Pinpoint the cell where the given text exists, returning its [x, y] midpoint coordinate. 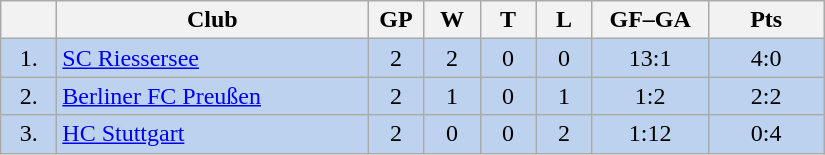
0:4 [766, 134]
1. [29, 58]
GF–GA [650, 20]
4:0 [766, 58]
1:12 [650, 134]
Berliner FC Preußen [212, 96]
SC Riessersee [212, 58]
GP [396, 20]
Pts [766, 20]
W [452, 20]
T [508, 20]
HC Stuttgart [212, 134]
L [564, 20]
Club [212, 20]
3. [29, 134]
2. [29, 96]
2:2 [766, 96]
13:1 [650, 58]
1:2 [650, 96]
